Provide the (X, Y) coordinate of the cell's center where the given text is located.  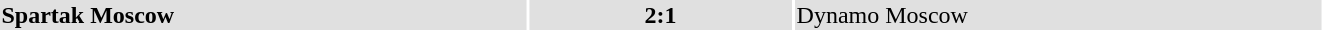
2:1 (660, 15)
Dynamo Moscow (1058, 15)
Spartak Moscow (263, 15)
